For the text-containing cell, return its midpoint in (X, Y) coordinate format. 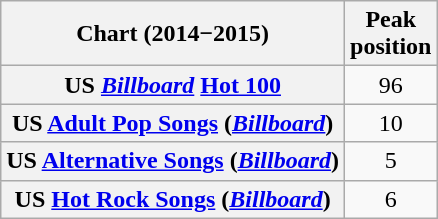
Peakposition (391, 34)
US Adult Pop Songs (Billboard) (173, 123)
US Billboard Hot 100 (173, 85)
US Alternative Songs (Billboard) (173, 161)
5 (391, 161)
US Hot Rock Songs (Billboard) (173, 199)
Chart (2014−2015) (173, 34)
96 (391, 85)
6 (391, 199)
10 (391, 123)
